Return the [x, y] coordinate for the center point of the cell that contains the specified text.  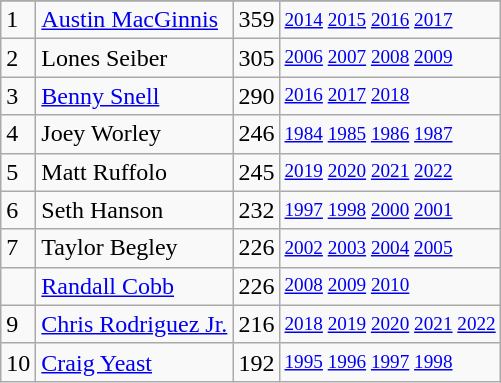
Taylor Begley [134, 248]
Matt Ruffolo [134, 172]
1995 1996 1997 1998 [390, 362]
Austin MacGinnis [134, 20]
305 [256, 58]
Benny Snell [134, 96]
9 [18, 324]
1 [18, 20]
2006 2007 2008 2009 [390, 58]
192 [256, 362]
2016 2017 2018 [390, 96]
2008 2009 2010 [390, 286]
3 [18, 96]
Craig Yeast [134, 362]
1984 1985 1986 1987 [390, 134]
Lones Seiber [134, 58]
2014 2015 2016 2017 [390, 20]
216 [256, 324]
Chris Rodriguez Jr. [134, 324]
2018 2019 2020 2021 2022 [390, 324]
5 [18, 172]
2002 2003 2004 2005 [390, 248]
4 [18, 134]
Seth Hanson [134, 210]
Randall Cobb [134, 286]
Joey Worley [134, 134]
359 [256, 20]
7 [18, 248]
232 [256, 210]
245 [256, 172]
2 [18, 58]
10 [18, 362]
246 [256, 134]
6 [18, 210]
2019 2020 2021 2022 [390, 172]
1997 1998 2000 2001 [390, 210]
290 [256, 96]
